Determine the (x, y) coordinate at the center of the cell enclosing the given text.  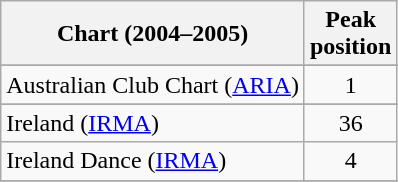
Ireland (IRMA) (153, 123)
4 (350, 161)
Australian Club Chart (ARIA) (153, 85)
36 (350, 123)
Ireland Dance (IRMA) (153, 161)
Peakposition (350, 34)
Chart (2004–2005) (153, 34)
1 (350, 85)
